Detect which cell encompasses the target text, then output its [x, y] center coordinate. 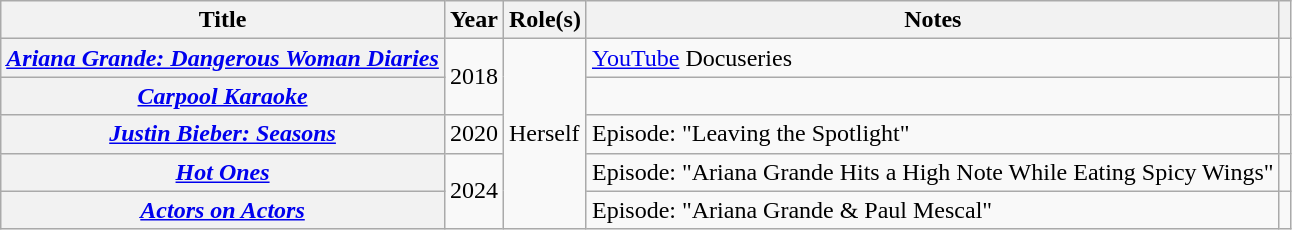
Episode: "Leaving the Spotlight" [932, 134]
Actors on Actors [223, 210]
Episode: "Ariana Grande & Paul Mescal" [932, 210]
2020 [474, 134]
Year [474, 20]
YouTube Docuseries [932, 58]
2018 [474, 77]
Title [223, 20]
Herself [544, 134]
Notes [932, 20]
Ariana Grande: Dangerous Woman Diaries [223, 58]
2024 [474, 191]
Hot Ones [223, 172]
Episode: "Ariana Grande Hits a High Note While Eating Spicy Wings" [932, 172]
Justin Bieber: Seasons [223, 134]
Role(s) [544, 20]
Carpool Karaoke [223, 96]
